From the cell containing the given text, extract its center point as (x, y) coordinate. 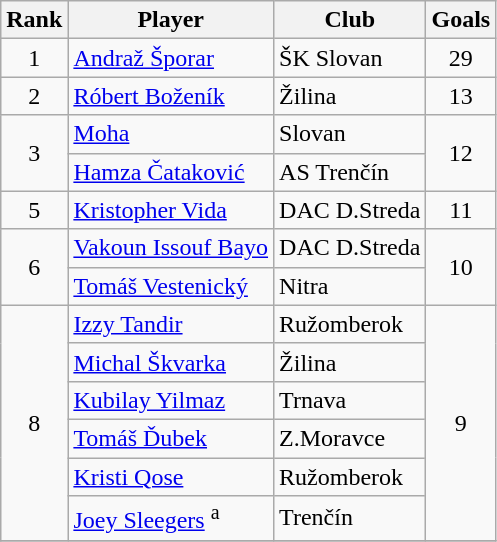
Vakoun Issouf Bayo (171, 248)
Goals (461, 20)
Kubilay Yilmaz (171, 400)
Player (171, 20)
11 (461, 210)
3 (34, 153)
10 (461, 267)
2 (34, 96)
Nitra (350, 286)
9 (461, 422)
Tomáš Vestenický (171, 286)
Róbert Boženík (171, 96)
Andraž Šporar (171, 58)
Hamza Čataković (171, 172)
Rank (34, 20)
Trenčín (350, 518)
5 (34, 210)
Tomáš Ďubek (171, 438)
Moha (171, 134)
8 (34, 422)
13 (461, 96)
Michal Škvarka (171, 362)
AS Trenčín (350, 172)
Kristopher Vida (171, 210)
ŠK Slovan (350, 58)
29 (461, 58)
Trnava (350, 400)
Slovan (350, 134)
6 (34, 267)
Z.Moravce (350, 438)
1 (34, 58)
Club (350, 20)
Kristi Qose (171, 477)
12 (461, 153)
Izzy Tandir (171, 324)
Joey Sleegers a (171, 518)
